For the text-containing cell, return its midpoint in [x, y] coordinate format. 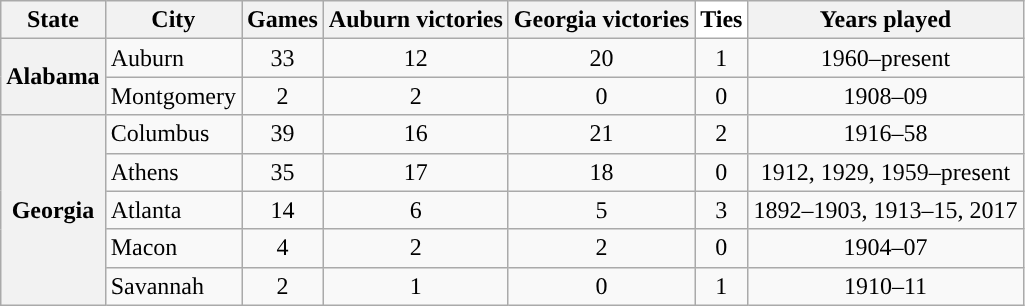
Montgomery [173, 96]
6 [416, 210]
14 [283, 210]
3 [722, 210]
City [173, 20]
Georgia victories [601, 20]
39 [283, 134]
16 [416, 134]
1904–07 [886, 248]
1910–11 [886, 286]
Atlanta [173, 210]
4 [283, 248]
1960–present [886, 58]
18 [601, 172]
1908–09 [886, 96]
20 [601, 58]
17 [416, 172]
Georgia [53, 210]
Games [283, 20]
Ties [722, 20]
Columbus [173, 134]
1912, 1929, 1959–present [886, 172]
Alabama [53, 77]
Savannah [173, 286]
12 [416, 58]
State [53, 20]
35 [283, 172]
Auburn [173, 58]
33 [283, 58]
5 [601, 210]
Athens [173, 172]
1892–1903, 1913–15, 2017 [886, 210]
1916–58 [886, 134]
21 [601, 134]
Macon [173, 248]
Years played [886, 20]
Auburn victories [416, 20]
